Return the [X, Y] coordinate for the center point of the cell that contains the specified text.  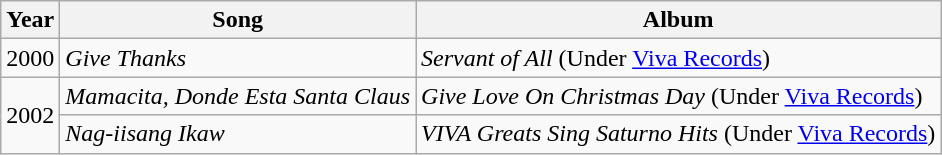
VIVA Greats Sing Saturno Hits (Under Viva Records) [678, 134]
Nag-iisang Ikaw [238, 134]
Give Love On Christmas Day (Under Viva Records) [678, 96]
Mamacita, Donde Esta Santa Claus [238, 96]
2002 [30, 115]
Song [238, 20]
2000 [30, 58]
Year [30, 20]
Album [678, 20]
Servant of All (Under Viva Records) [678, 58]
Give Thanks [238, 58]
